Return the (X, Y) coordinate for the center point of the cell that contains the specified text.  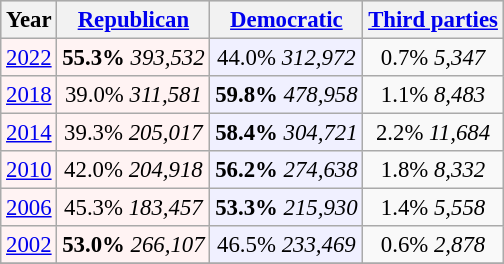
2010 (29, 170)
58.4% 304,721 (286, 133)
Democratic (286, 20)
2002 (29, 245)
53.0% 266,107 (134, 245)
1.4% 5,558 (433, 208)
45.3% 183,457 (134, 208)
55.3% 393,532 (134, 58)
2014 (29, 133)
2022 (29, 58)
2.2% 11,684 (433, 133)
1.1% 8,483 (433, 95)
42.0% 204,918 (134, 170)
2018 (29, 95)
0.6% 2,878 (433, 245)
53.3% 215,930 (286, 208)
2006 (29, 208)
39.0% 311,581 (134, 95)
44.0% 312,972 (286, 58)
56.2% 274,638 (286, 170)
39.3% 205,017 (134, 133)
46.5% 233,469 (286, 245)
0.7% 5,347 (433, 58)
1.8% 8,332 (433, 170)
59.8% 478,958 (286, 95)
Third parties (433, 20)
Year (29, 20)
Republican (134, 20)
